Identify which cell holds the provided text, then report its [X, Y] central coordinate. 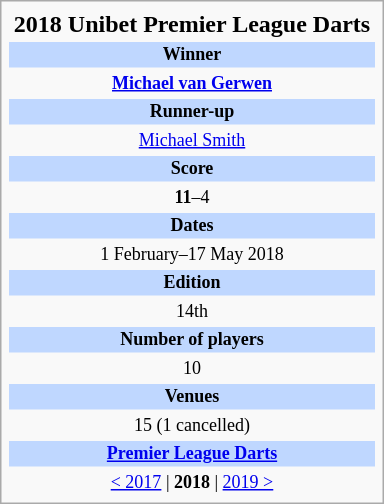
Edition [192, 283]
Number of players [192, 340]
1 February–17 May 2018 [192, 255]
Score [192, 169]
Winner [192, 55]
2018 Unibet Premier League Darts [192, 24]
Dates [192, 226]
Michael van Gerwen [192, 84]
Premier League Darts [192, 454]
15 (1 cancelled) [192, 426]
Michael Smith [192, 141]
11–4 [192, 198]
Venues [192, 397]
< 2017 | 2018 | 2019 > [192, 483]
14th [192, 312]
10 [192, 369]
Runner-up [192, 112]
